Scan for the cell matching the given text and deliver its [x, y] coordinate at center. 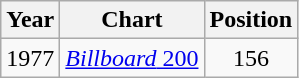
Year [30, 20]
156 [251, 58]
Chart [132, 20]
1977 [30, 58]
Position [251, 20]
Billboard 200 [132, 58]
